Identify which cell holds the provided text, then report its [x, y] central coordinate. 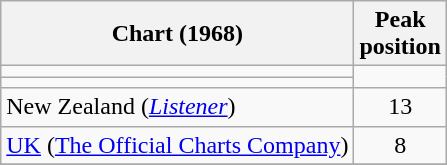
UK (The Official Charts Company) [178, 145]
Peakposition [400, 34]
New Zealand (Listener) [178, 107]
Chart (1968) [178, 34]
13 [400, 107]
8 [400, 145]
